For the text-containing cell, return its midpoint in (x, y) coordinate format. 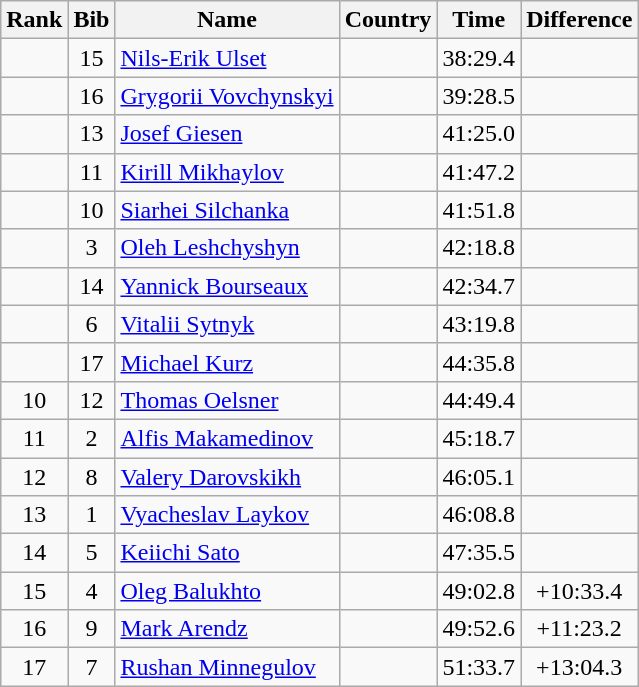
2 (92, 438)
+10:33.4 (580, 591)
44:49.4 (479, 400)
3 (92, 248)
46:08.8 (479, 515)
Rank (34, 20)
Thomas Oelsner (227, 400)
46:05.1 (479, 477)
42:18.8 (479, 248)
Vyacheslav Laykov (227, 515)
42:34.7 (479, 286)
Grygorii Vovchynskyi (227, 96)
Siarhei Silchanka (227, 210)
6 (92, 324)
49:02.8 (479, 591)
Difference (580, 20)
4 (92, 591)
45:18.7 (479, 438)
Keiichi Sato (227, 553)
Valery Darovskikh (227, 477)
41:47.2 (479, 172)
Josef Giesen (227, 134)
Nils-Erik Ulset (227, 58)
Name (227, 20)
Oleg Balukhto (227, 591)
Michael Kurz (227, 362)
38:29.4 (479, 58)
Mark Arendz (227, 629)
Oleh Leshchyshyn (227, 248)
47:35.5 (479, 553)
51:33.7 (479, 667)
+13:04.3 (580, 667)
Bib (92, 20)
Country (388, 20)
49:52.6 (479, 629)
43:19.8 (479, 324)
Alfis Makamedinov (227, 438)
Vitalii Sytnyk (227, 324)
39:28.5 (479, 96)
+11:23.2 (580, 629)
44:35.8 (479, 362)
Kirill Mikhaylov (227, 172)
41:51.8 (479, 210)
Time (479, 20)
5 (92, 553)
7 (92, 667)
1 (92, 515)
8 (92, 477)
41:25.0 (479, 134)
9 (92, 629)
Rushan Minnegulov (227, 667)
Yannick Bourseaux (227, 286)
